Return (x, y) of the center of cell containing provided text 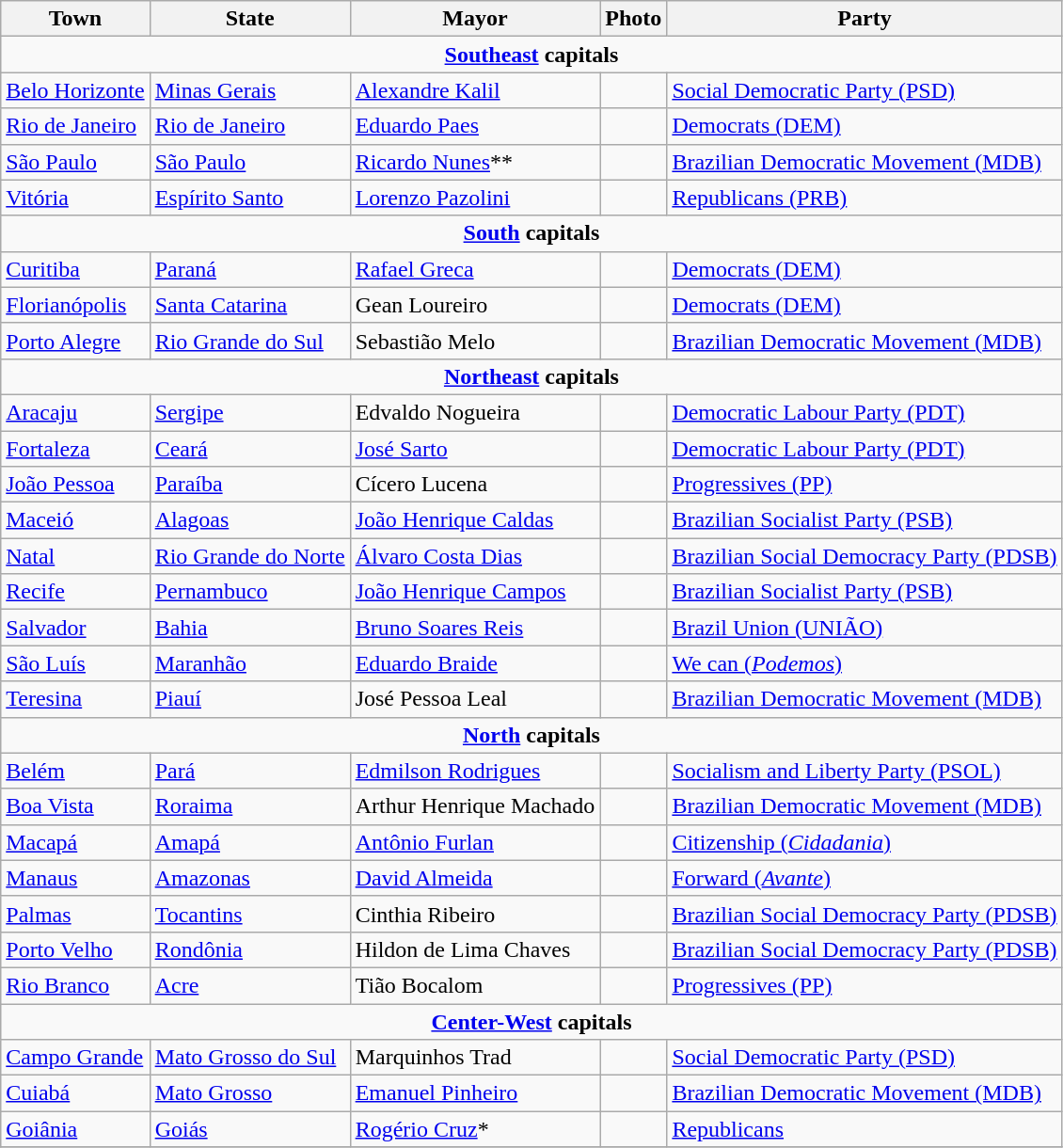
João Pessoa (75, 485)
Rio Branco (75, 985)
Photo (634, 19)
Campo Grande (75, 1058)
Party (865, 19)
José Sarto (475, 449)
Arthur Henrique Machado (475, 806)
João Henrique Campos (475, 592)
Forward (Avante) (865, 878)
Sebastião Melo (475, 341)
Florianópolis (75, 305)
Rio Grande do Sul (250, 341)
Rio Grande do Norte (250, 556)
Hildon de Lima Chaves (475, 949)
Teresina (75, 699)
Vitória (75, 198)
Espírito Santo (250, 198)
Mayor (475, 19)
Santa Catarina (250, 305)
Acre (250, 985)
Town (75, 19)
Roraima (250, 806)
Bruno Soares Reis (475, 628)
Southeast capitals (531, 55)
Porto Velho (75, 949)
Ceará (250, 449)
São Luís (75, 663)
Maranhão (250, 663)
Álvaro Costa Dias (475, 556)
José Pessoa Leal (475, 699)
Republicans (PRB) (865, 198)
North capitals (531, 735)
Cícero Lucena (475, 485)
Pará (250, 771)
Goiânia (75, 1129)
Tocantins (250, 914)
Rogério Cruz* (475, 1129)
Goiás (250, 1129)
Socialism and Liberty Party (PSOL) (865, 771)
Amapá (250, 842)
Maceió (75, 520)
Mato Grosso (250, 1093)
Citizenship (Cidadania) (865, 842)
South capitals (531, 233)
David Almeida (475, 878)
Eduardo Braide (475, 663)
Aracaju (75, 412)
Marquinhos Trad (475, 1058)
Porto Alegre (75, 341)
Brazil Union (UNIÃO) (865, 628)
Gean Loureiro (475, 305)
Emanuel Pinheiro (475, 1093)
Recife (75, 592)
Boa Vista (75, 806)
Mato Grosso do Sul (250, 1058)
Sergipe (250, 412)
Paraíba (250, 485)
Pernambuco (250, 592)
Eduardo Paes (475, 126)
Amazonas (250, 878)
Tião Bocalom (475, 985)
Curitiba (75, 269)
Rafael Greca (475, 269)
Lorenzo Pazolini (475, 198)
Center-West capitals (531, 1021)
Macapá (75, 842)
Edmilson Rodrigues (475, 771)
State (250, 19)
Edvaldo Nogueira (475, 412)
Ricardo Nunes** (475, 162)
Alexandre Kalil (475, 90)
Antônio Furlan (475, 842)
Northeast capitals (531, 376)
Republicans (865, 1129)
Bahia (250, 628)
Rondônia (250, 949)
João Henrique Caldas (475, 520)
Minas Gerais (250, 90)
Fortaleza (75, 449)
We can (Podemos) (865, 663)
Alagoas (250, 520)
Palmas (75, 914)
Paraná (250, 269)
Piauí (250, 699)
Natal (75, 556)
Belém (75, 771)
Cinthia Ribeiro (475, 914)
Cuiabá (75, 1093)
Manaus (75, 878)
Salvador (75, 628)
Belo Horizonte (75, 90)
